Search for the cell housing the specified text and yield its [x, y] center coordinate. 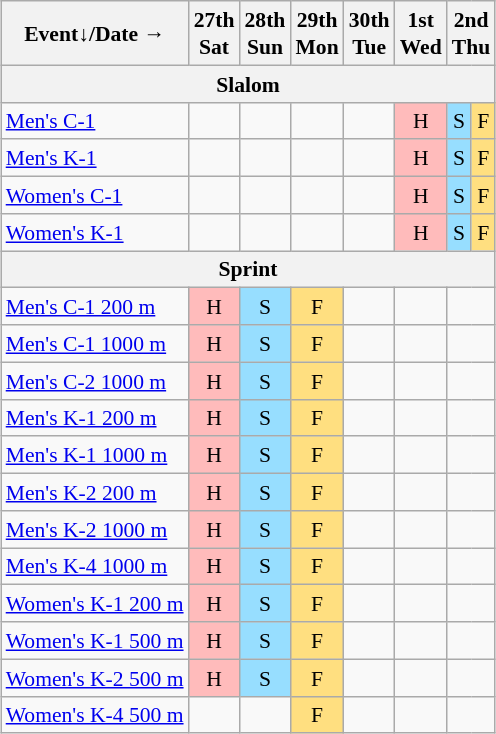
Men's C-2 1000 m [95, 380]
29thMon [316, 33]
Women's K-2 500 m [95, 678]
Women's K-1 [95, 232]
Men's C-1 1000 m [95, 344]
Men's K-1 200 m [95, 418]
Women's K-4 500 m [95, 714]
28thSun [266, 33]
30thTue [370, 33]
Men's K-4 1000 m [95, 566]
Men's C-1 [95, 120]
Men's K-2 1000 m [95, 528]
Women's K-1 200 m [95, 604]
Slalom [248, 84]
Sprint [248, 268]
Men's K-1 [95, 158]
Women's C-1 [95, 194]
Men's K-1 1000 m [95, 454]
1stWed [421, 33]
Women's K-1 500 m [95, 640]
Men's K-2 200 m [95, 492]
Men's C-1 200 m [95, 306]
27thSat [214, 33]
Event↓/Date → [95, 33]
2ndThu [472, 33]
